From the cell containing the given text, extract its center point as [x, y] coordinate. 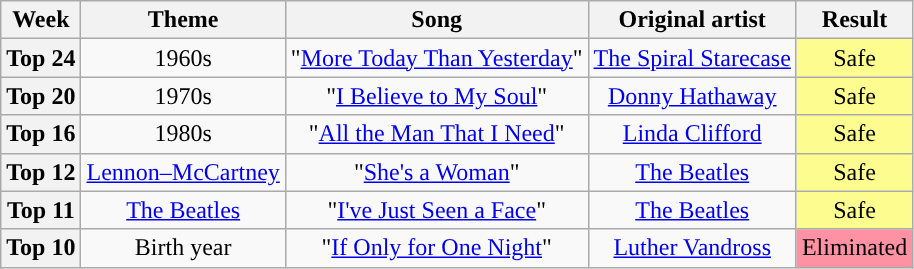
Top 20 [41, 96]
1960s [183, 58]
Lennon–McCartney [183, 172]
Top 10 [41, 248]
Song [436, 20]
Original artist [692, 20]
Donny Hathaway [692, 96]
"I've Just Seen a Face" [436, 210]
Result [854, 20]
Birth year [183, 248]
Top 16 [41, 134]
The Spiral Starecase [692, 58]
Top 12 [41, 172]
Top 24 [41, 58]
"She's a Woman" [436, 172]
Top 11 [41, 210]
1980s [183, 134]
"I Believe to My Soul" [436, 96]
Week [41, 20]
Luther Vandross [692, 248]
Linda Clifford [692, 134]
1970s [183, 96]
"More Today Than Yesterday" [436, 58]
Theme [183, 20]
"If Only for One Night" [436, 248]
Eliminated [854, 248]
"All the Man That I Need" [436, 134]
